Identify which cell holds the provided text, then report its (x, y) central coordinate. 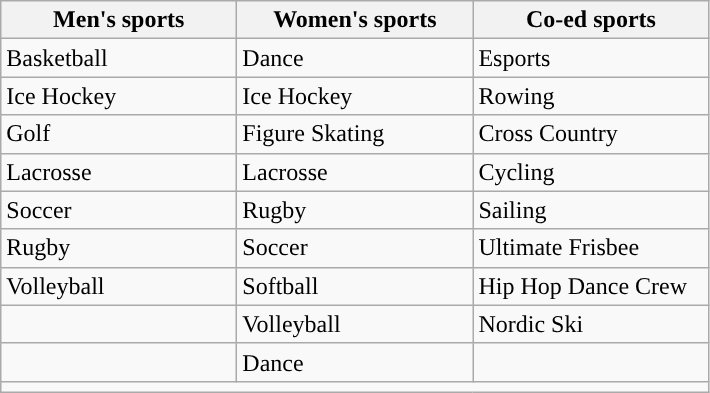
Co-ed sports (591, 20)
Esports (591, 58)
Hip Hop Dance Crew (591, 286)
Ultimate Frisbee (591, 248)
Men's sports (119, 20)
Sailing (591, 210)
Rowing (591, 96)
Nordic Ski (591, 324)
Cross Country (591, 134)
Cycling (591, 172)
Golf (119, 134)
Women's sports (355, 20)
Basketball (119, 58)
Softball (355, 286)
Figure Skating (355, 134)
